From the cell containing the given text, extract its center point as [x, y] coordinate. 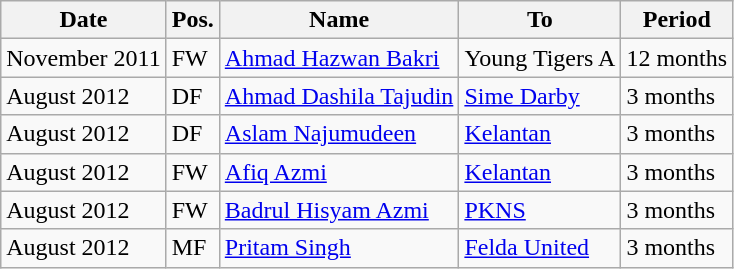
To [540, 20]
Pos. [192, 20]
Date [84, 20]
Felda United [540, 248]
Young Tigers A [540, 58]
Ahmad Dashila Tajudin [339, 96]
MF [192, 248]
12 months [677, 58]
PKNS [540, 210]
Sime Darby [540, 96]
Name [339, 20]
Badrul Hisyam Azmi [339, 210]
Afiq Azmi [339, 172]
November 2011 [84, 58]
Pritam Singh [339, 248]
Aslam Najumudeen [339, 134]
Period [677, 20]
Ahmad Hazwan Bakri [339, 58]
